From the cell containing the given text, extract its center point as [X, Y] coordinate. 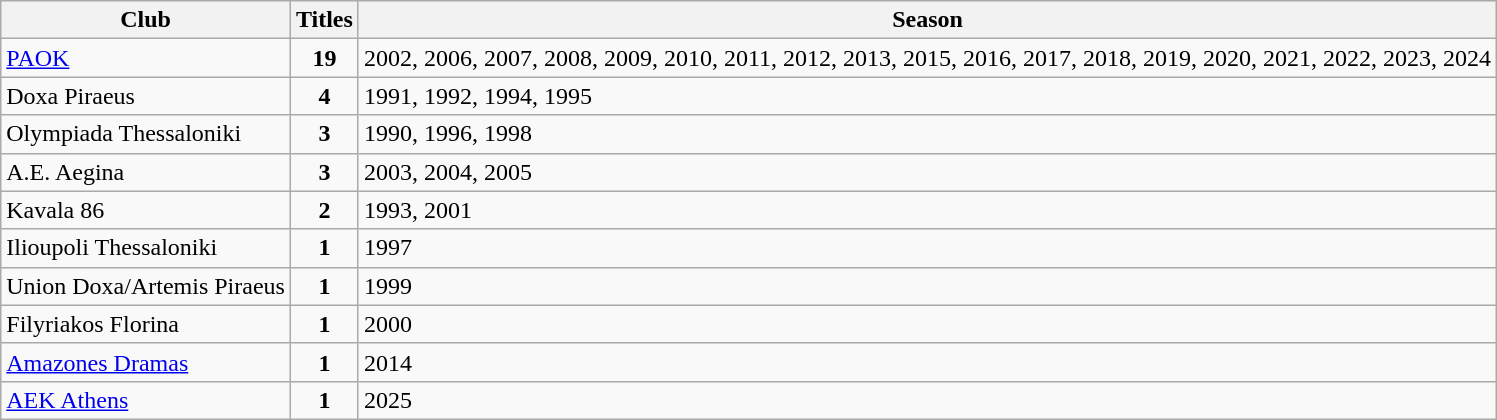
Amazones Dramas [146, 362]
2014 [927, 362]
A.E. Aegina [146, 172]
1991, 1992, 1994, 1995 [927, 96]
2002, 2006, 2007, 2008, 2009, 2010, 2011, 2012, 2013, 2015, 2016, 2017, 2018, 2019, 2020, 2021, 2022, 2023, 2024 [927, 58]
2003, 2004, 2005 [927, 172]
2025 [927, 400]
Doxa Piraeus [146, 96]
2 [324, 210]
Olympiada Thessaloniki [146, 134]
1993, 2001 [927, 210]
4 [324, 96]
Titles [324, 20]
Kavala 86 [146, 210]
19 [324, 58]
1999 [927, 286]
Ilioupoli Thessaloniki [146, 248]
1997 [927, 248]
Season [927, 20]
PAOK [146, 58]
Club [146, 20]
Union Doxa/Artemis Piraeus [146, 286]
1990, 1996, 1998 [927, 134]
AEK Athens [146, 400]
Filyriakos Florina [146, 324]
2000 [927, 324]
